Scan for the cell matching the given text and deliver its (x, y) coordinate at center. 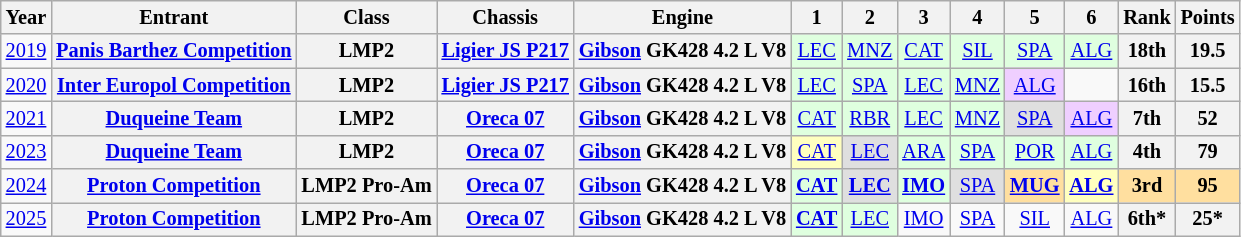
6th* (1146, 219)
POR (1035, 152)
RBR (870, 118)
Engine (682, 17)
4 (978, 17)
5 (1035, 17)
15.5 (1208, 85)
19.5 (1208, 51)
2024 (26, 186)
Year (26, 17)
MUG (1035, 186)
1 (816, 17)
4th (1146, 152)
79 (1208, 152)
Rank (1146, 17)
3rd (1146, 186)
Points (1208, 17)
Chassis (506, 17)
2021 (26, 118)
Entrant (174, 17)
2025 (26, 219)
3 (924, 17)
ARA (924, 152)
Panis Barthez Competition (174, 51)
52 (1208, 118)
6 (1091, 17)
18th (1146, 51)
Inter Europol Competition (174, 85)
2023 (26, 152)
2 (870, 17)
95 (1208, 186)
16th (1146, 85)
25* (1208, 219)
2019 (26, 51)
Class (366, 17)
7th (1146, 118)
2020 (26, 85)
